From the cell containing the given text, extract its center point as [X, Y] coordinate. 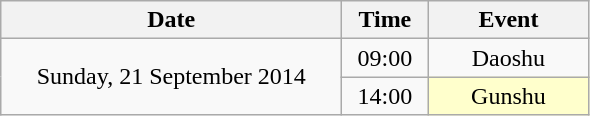
Date [172, 20]
Event [508, 20]
Time [385, 20]
14:00 [385, 96]
Sunday, 21 September 2014 [172, 77]
09:00 [385, 58]
Daoshu [508, 58]
Gunshu [508, 96]
